Detect which cell encompasses the target text, then output its [X, Y] center coordinate. 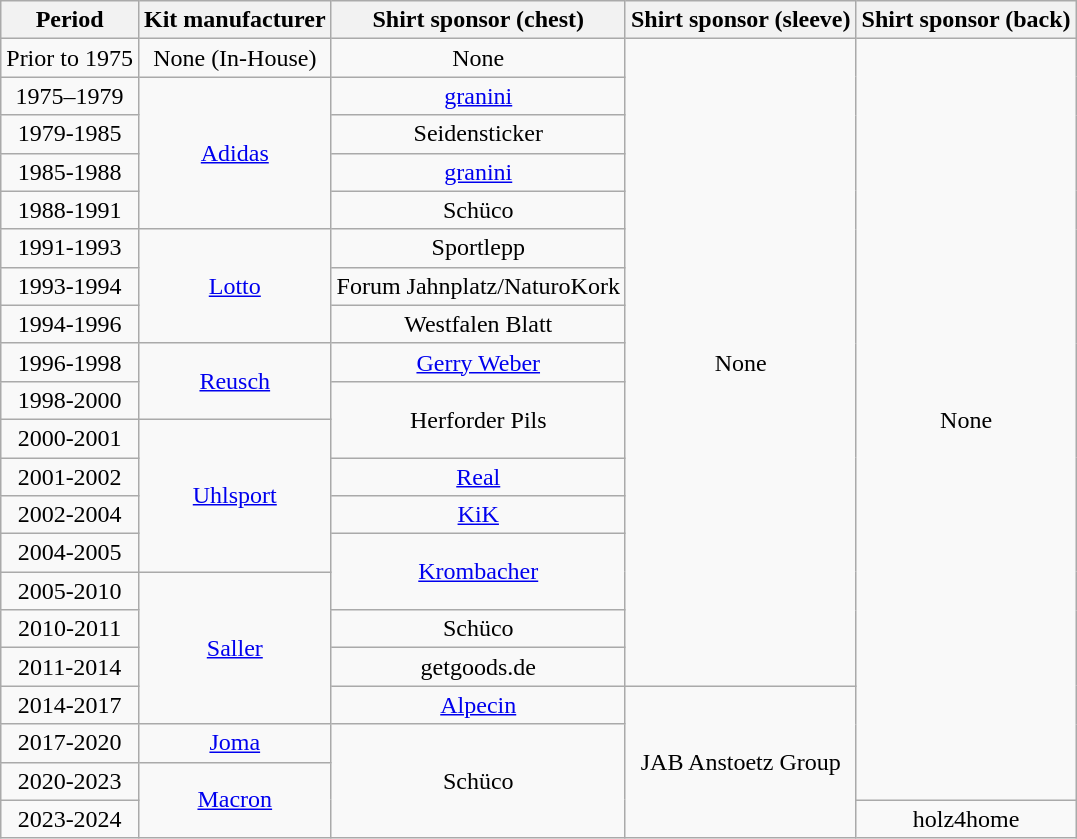
2023-2024 [70, 819]
Prior to 1975 [70, 58]
2005-2010 [70, 591]
1985-1988 [70, 172]
Joma [234, 743]
1991-1993 [70, 248]
Forum Jahnplatz/NaturoKork [478, 286]
1998-2000 [70, 400]
Adidas [234, 153]
Shirt sponsor (chest) [478, 20]
2017-2020 [70, 743]
2011-2014 [70, 667]
Herforder Pils [478, 419]
Sportlepp [478, 248]
Krombacher [478, 572]
2010-2011 [70, 629]
2014-2017 [70, 705]
JAB Anstoetz Group [740, 762]
Saller [234, 648]
holz4home [966, 819]
2002-2004 [70, 515]
1996-1998 [70, 362]
1975–1979 [70, 96]
getgoods.de [478, 667]
2020-2023 [70, 781]
1993-1994 [70, 286]
1994-1996 [70, 324]
Reusch [234, 381]
Westfalen Blatt [478, 324]
Uhlsport [234, 495]
Seidensticker [478, 134]
2001-2002 [70, 477]
Period [70, 20]
1988-1991 [70, 210]
Gerry Weber [478, 362]
Shirt sponsor (back) [966, 20]
1979-1985 [70, 134]
2004-2005 [70, 553]
Macron [234, 800]
None (In-House) [234, 58]
2000-2001 [70, 438]
Kit manufacturer [234, 20]
KiK [478, 515]
Lotto [234, 286]
Shirt sponsor (sleeve) [740, 20]
Real [478, 477]
Alpecin [478, 705]
